Capture the cell that displays the provided text and extract its (x, y) central coordinate. 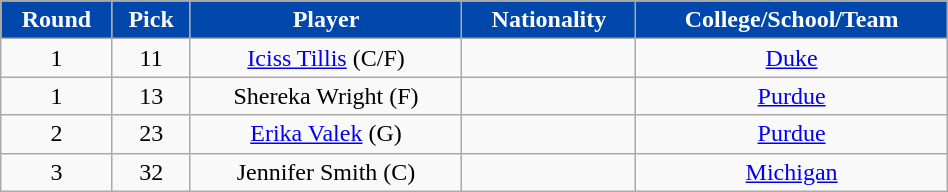
Duke (792, 58)
Round (56, 20)
2 (56, 134)
23 (151, 134)
3 (56, 172)
College/School/Team (792, 20)
Player (326, 20)
Nationality (549, 20)
Erika Valek (G) (326, 134)
32 (151, 172)
13 (151, 96)
Pick (151, 20)
11 (151, 58)
Jennifer Smith (C) (326, 172)
Iciss Tillis (C/F) (326, 58)
Michigan (792, 172)
Shereka Wright (F) (326, 96)
